Scan for the cell matching the given text and deliver its (X, Y) coordinate at center. 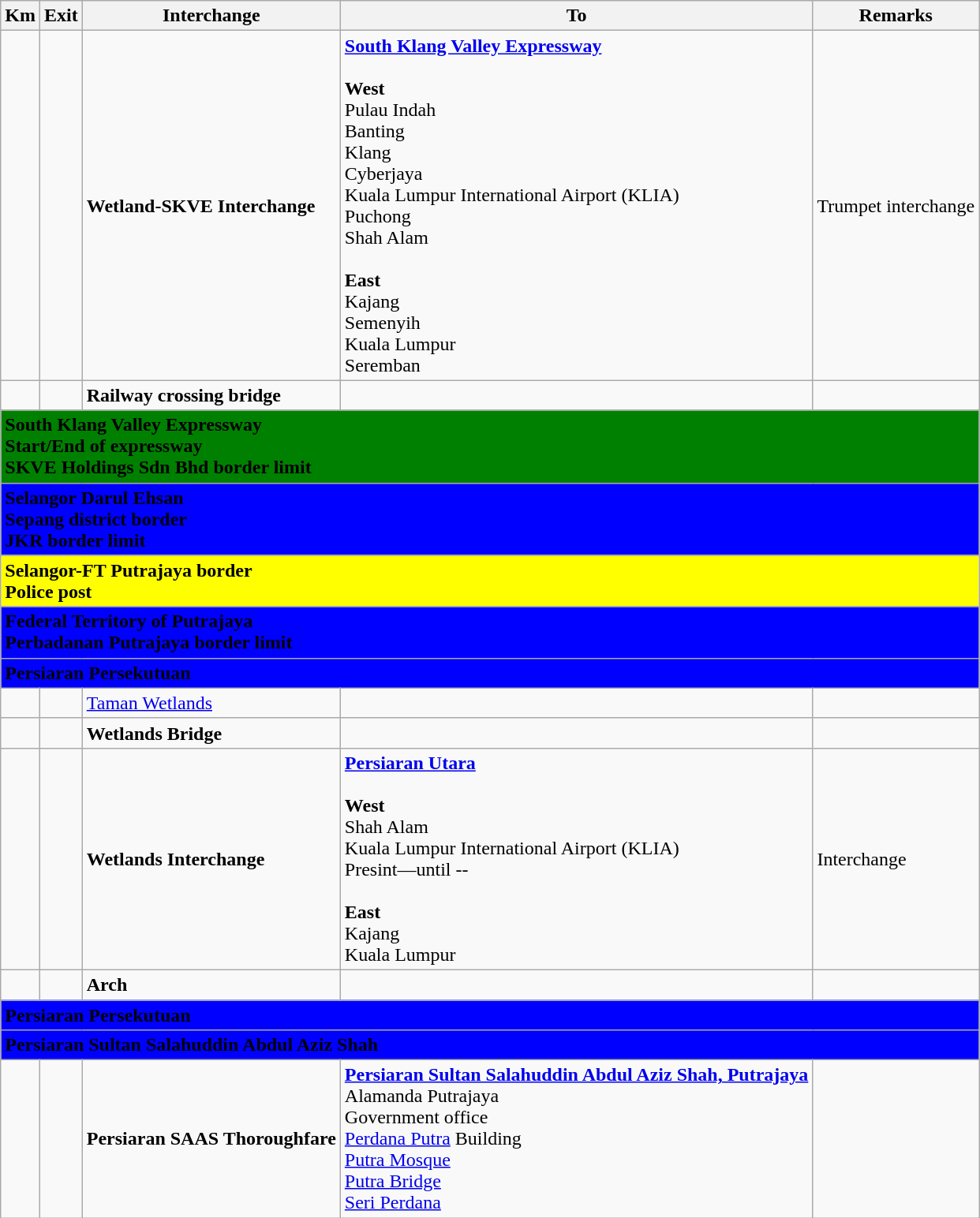
Trumpet interchange (896, 205)
Taman Wetlands (211, 703)
Remarks (896, 16)
Exit (61, 16)
Selangor-FT Putrajaya borderPolice post (490, 581)
Federal Territory of PutrajayaPerbadanan Putrajaya border limit (490, 633)
Wetlands Bridge (211, 733)
Persiaran UtaraWestShah AlamKuala Lumpur International Airport (KLIA) Presint—until --EastKajangKuala Lumpur (576, 858)
Persiaran Sultan Salahuddin Abdul Aziz Shah, PutrajayaAlamanda PutrajayaGovernment officePerdana Putra BuildingPutra MosquePutra BridgeSeri Perdana (576, 1139)
Railway crossing bridge (211, 395)
Persiaran SAAS Thoroughfare (211, 1139)
Selangor Darul EhsanSepang district borderJKR border limit (490, 519)
Km (21, 16)
Wetlands Interchange (211, 858)
Wetland-SKVE Interchange (211, 205)
Arch (211, 984)
To (576, 16)
South Klang Valley ExpresswayStart/End of expresswaySKVE Holdings Sdn Bhd border limit (490, 446)
Persiaran Sultan Salahuddin Abdul Aziz Shah (490, 1045)
